Identify which cell holds the provided text, then report its [X, Y] central coordinate. 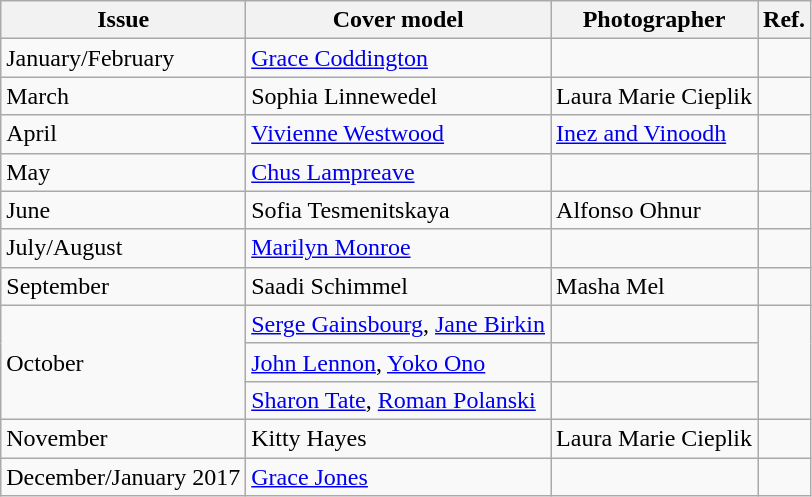
Photographer [654, 20]
November [124, 438]
September [124, 286]
October [124, 362]
Vivienne Westwood [398, 134]
Sophia Linnewedel [398, 96]
January/February [124, 58]
Sofia Tesmenitskaya [398, 210]
Cover model [398, 20]
Sharon Tate, Roman Polanski [398, 400]
Marilyn Monroe [398, 248]
July/August [124, 248]
Inez and Vinoodh [654, 134]
Serge Gainsbourg, Jane Birkin [398, 324]
December/January 2017 [124, 477]
June [124, 210]
Chus Lampreave [398, 172]
John Lennon, Yoko Ono [398, 362]
March [124, 96]
Issue [124, 20]
Ref. [784, 20]
Grace Jones [398, 477]
Alfonso Ohnur [654, 210]
Saadi Schimmel [398, 286]
Masha Mel [654, 286]
April [124, 134]
Grace Coddington [398, 58]
May [124, 172]
Kitty Hayes [398, 438]
